Pinpoint the cell where the given text exists, returning its [x, y] midpoint coordinate. 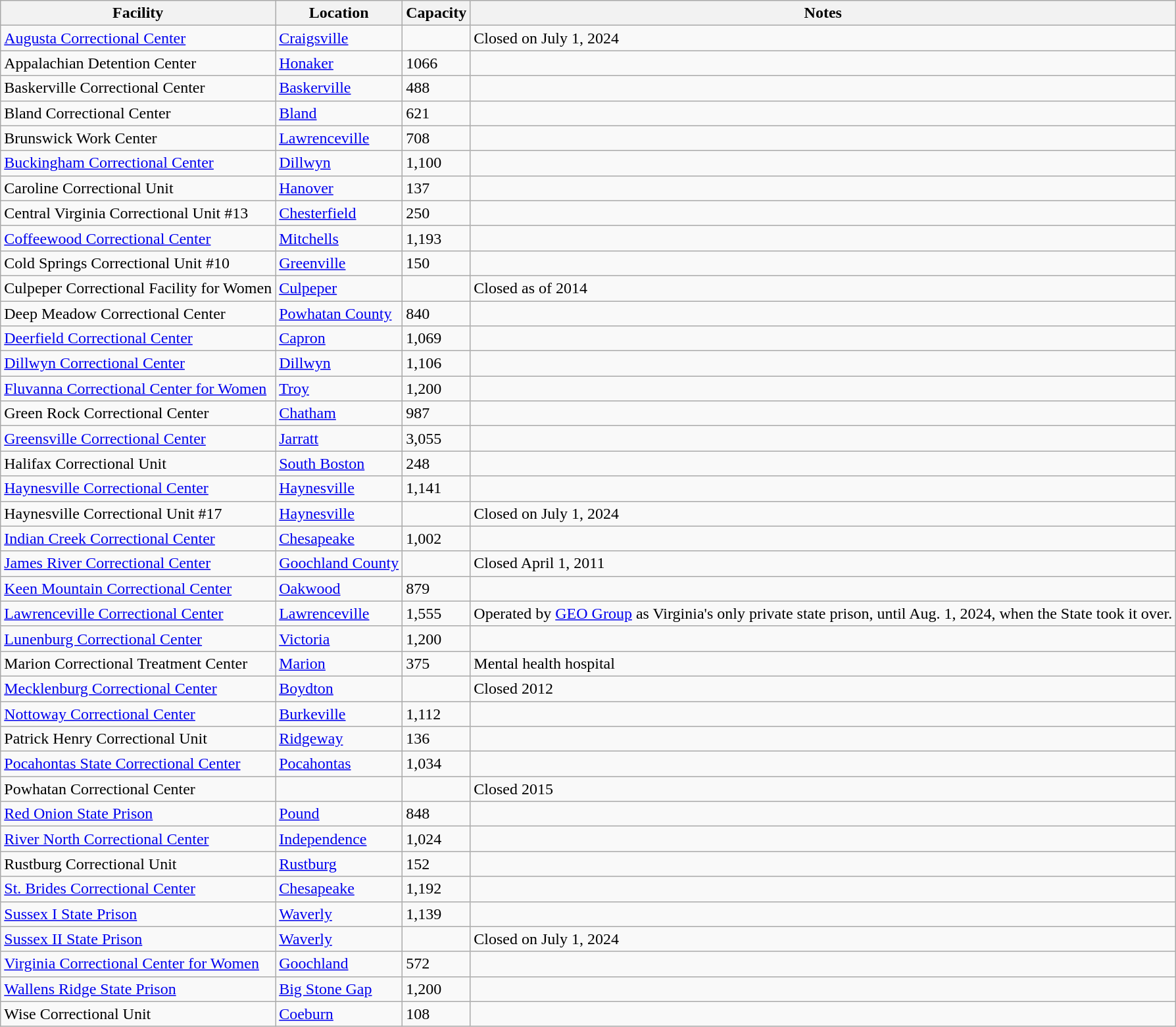
248 [437, 464]
Baskerville [339, 88]
Goochland County [339, 563]
879 [437, 588]
375 [437, 663]
Wallens Ridge State Prison [138, 989]
Notes [823, 13]
Nottoway Correctional Center [138, 713]
Bland [339, 113]
1,139 [437, 914]
Augusta Correctional Center [138, 38]
Wise Correctional Unit [138, 1014]
South Boston [339, 464]
River North Correctional Center [138, 839]
Patrick Henry Correctional Unit [138, 739]
Rustburg [339, 864]
Bland Correctional Center [138, 113]
Goochland [339, 964]
1,100 [437, 163]
137 [437, 188]
Dillwyn Correctional Center [138, 364]
Ridgeway [339, 739]
840 [437, 314]
621 [437, 113]
Closed April 1, 2011 [823, 563]
Mental health hospital [823, 663]
Pound [339, 814]
Green Rock Correctional Center [138, 414]
1,555 [437, 613]
987 [437, 414]
152 [437, 864]
Baskerville Correctional Center [138, 88]
Sussex II State Prison [138, 939]
Greenville [339, 263]
Capron [339, 339]
Buckingham Correctional Center [138, 163]
Sussex I State Prison [138, 914]
St. Brides Correctional Center [138, 889]
Oakwood [339, 588]
1,193 [437, 238]
1,106 [437, 364]
Capacity [437, 13]
Haynesville Correctional Center [138, 489]
1066 [437, 63]
Closed 2015 [823, 789]
Pocahontas [339, 764]
Deep Meadow Correctional Center [138, 314]
1,002 [437, 538]
Troy [339, 389]
1,141 [437, 489]
Craigsville [339, 38]
Lunenburg Correctional Center [138, 638]
Deerfield Correctional Center [138, 339]
Brunswick Work Center [138, 138]
Central Virginia Correctional Unit #13 [138, 213]
Facility [138, 13]
Red Onion State Prison [138, 814]
Coffeewood Correctional Center [138, 238]
Burkeville [339, 713]
1,024 [437, 839]
108 [437, 1014]
Mecklenburg Correctional Center [138, 688]
Jarratt [339, 439]
848 [437, 814]
Closed 2012 [823, 688]
136 [437, 739]
Powhatan Correctional Center [138, 789]
Halifax Correctional Unit [138, 464]
Chesterfield [339, 213]
Coeburn [339, 1014]
Powhatan County [339, 314]
Keen Mountain Correctional Center [138, 588]
3,055 [437, 439]
Virginia Correctional Center for Women [138, 964]
1,192 [437, 889]
708 [437, 138]
Marion Correctional Treatment Center [138, 663]
Cold Springs Correctional Unit #10 [138, 263]
Location [339, 13]
Lawrenceville Correctional Center [138, 613]
250 [437, 213]
Mitchells [339, 238]
572 [437, 964]
Chatham [339, 414]
Honaker [339, 63]
1,112 [437, 713]
Culpeper Correctional Facility for Women [138, 288]
1,069 [437, 339]
James River Correctional Center [138, 563]
Marion [339, 663]
Indian Creek Correctional Center [138, 538]
Independence [339, 839]
Caroline Correctional Unit [138, 188]
1,034 [437, 764]
Greensville Correctional Center [138, 439]
Operated by GEO Group as Virginia's only private state prison, until Aug. 1, 2024, when the State took it over. [823, 613]
Haynesville Correctional Unit #17 [138, 513]
Big Stone Gap [339, 989]
Rustburg Correctional Unit [138, 864]
Pocahontas State Correctional Center [138, 764]
Closed as of 2014 [823, 288]
Boydton [339, 688]
150 [437, 263]
Culpeper [339, 288]
Appalachian Detention Center [138, 63]
Victoria [339, 638]
Fluvanna Correctional Center for Women [138, 389]
488 [437, 88]
Hanover [339, 188]
